Detect which cell encompasses the target text, then output its (X, Y) center coordinate. 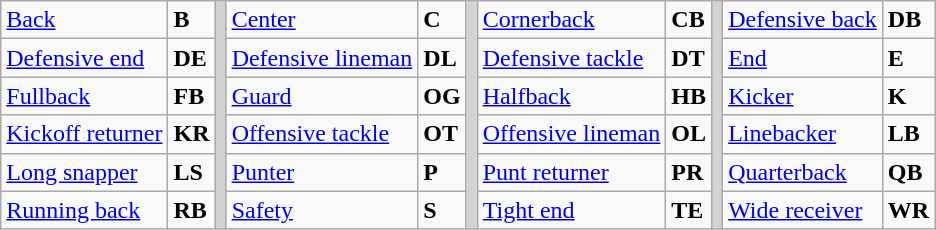
PR (689, 172)
C (442, 20)
S (442, 210)
Quarterback (803, 172)
OL (689, 134)
Center (322, 20)
Running back (84, 210)
Back (84, 20)
Offensive tackle (322, 134)
DL (442, 58)
Defensive end (84, 58)
Fullback (84, 96)
E (908, 58)
LS (192, 172)
Tight end (572, 210)
End (803, 58)
Defensive tackle (572, 58)
LB (908, 134)
DT (689, 58)
Linebacker (803, 134)
Punt returner (572, 172)
Punter (322, 172)
WR (908, 210)
DB (908, 20)
Cornerback (572, 20)
P (442, 172)
CB (689, 20)
Wide receiver (803, 210)
OG (442, 96)
Kicker (803, 96)
Offensive lineman (572, 134)
Long snapper (84, 172)
K (908, 96)
Defensive lineman (322, 58)
TE (689, 210)
OT (442, 134)
HB (689, 96)
Defensive back (803, 20)
Halfback (572, 96)
DE (192, 58)
RB (192, 210)
Safety (322, 210)
QB (908, 172)
B (192, 20)
KR (192, 134)
Guard (322, 96)
FB (192, 96)
Kickoff returner (84, 134)
